From the cell containing the given text, extract its center point as (x, y) coordinate. 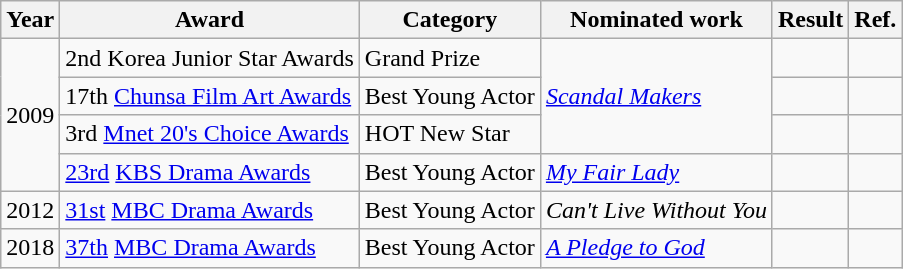
Nominated work (656, 20)
Can't Live Without You (656, 210)
23rd KBS Drama Awards (210, 172)
2018 (30, 248)
Ref. (876, 20)
2009 (30, 115)
31st MBC Drama Awards (210, 210)
Category (450, 20)
2012 (30, 210)
3rd Mnet 20's Choice Awards (210, 134)
Grand Prize (450, 58)
HOT New Star (450, 134)
37th MBC Drama Awards (210, 248)
Year (30, 20)
17th Chunsa Film Art Awards (210, 96)
2nd Korea Junior Star Awards (210, 58)
Award (210, 20)
Scandal Makers (656, 96)
Result (810, 20)
A Pledge to God (656, 248)
My Fair Lady (656, 172)
